Find where the given text appears and provide that cell's center as [X, Y] coordinate. 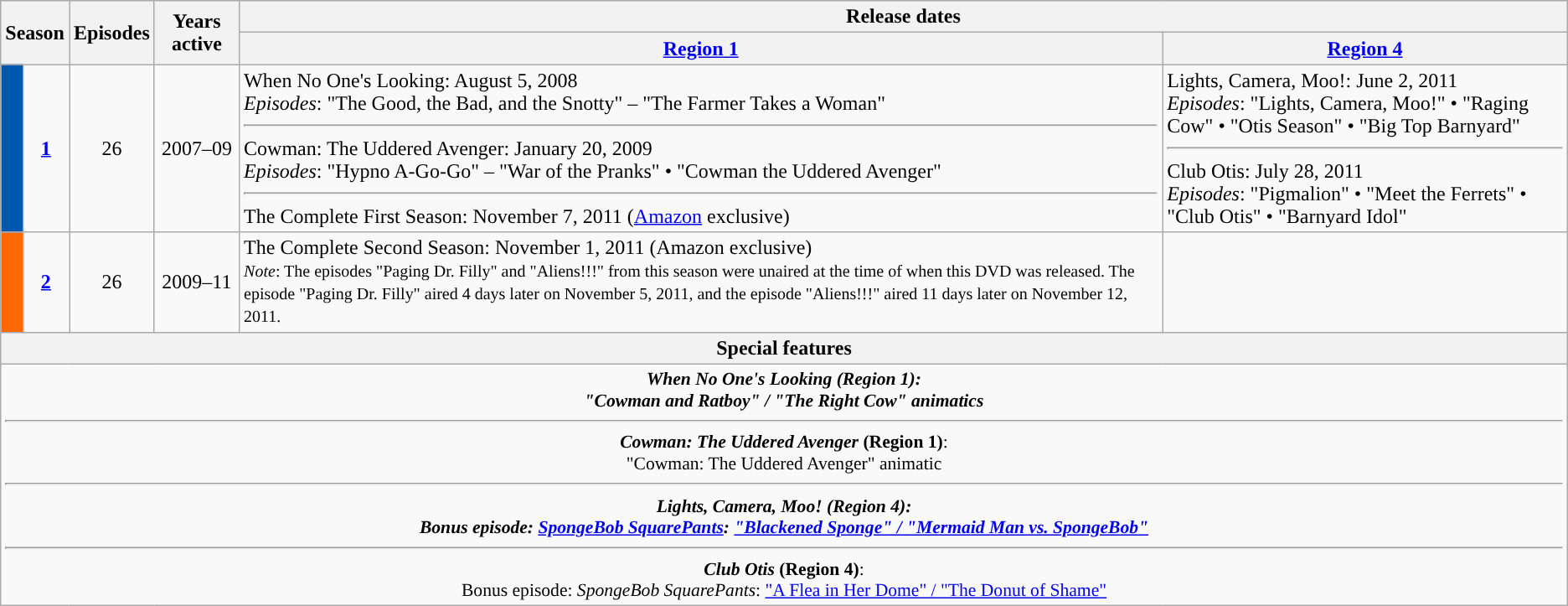
Region 4 [1365, 49]
2009–11 [196, 282]
Special features [784, 348]
Region 1 [701, 49]
2 [45, 282]
2007–09 [196, 148]
Years active [196, 33]
Season [35, 33]
1 [45, 148]
Episodes [111, 33]
Release dates [904, 17]
